For the text-containing cell, return its midpoint in [X, Y] coordinate format. 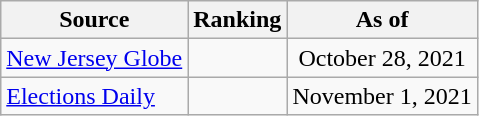
November 1, 2021 [382, 96]
Source [94, 20]
As of [382, 20]
Elections Daily [94, 96]
Ranking [238, 20]
October 28, 2021 [382, 58]
New Jersey Globe [94, 58]
